Return (x, y) of the center of cell containing provided text 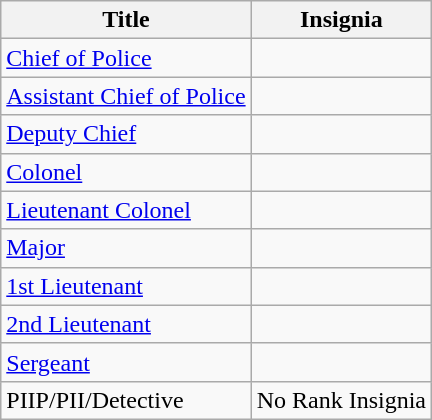
Lieutenant Colonel (126, 210)
Deputy Chief (126, 134)
Chief of Police (126, 58)
PIIP/PII/Detective (126, 400)
No Rank Insignia (341, 400)
Colonel (126, 172)
Title (126, 20)
2nd Lieutenant (126, 324)
Major (126, 248)
Insignia (341, 20)
Assistant Chief of Police (126, 96)
1st Lieutenant (126, 286)
Sergeant (126, 362)
